Scan for the cell matching the given text and deliver its [X, Y] coordinate at center. 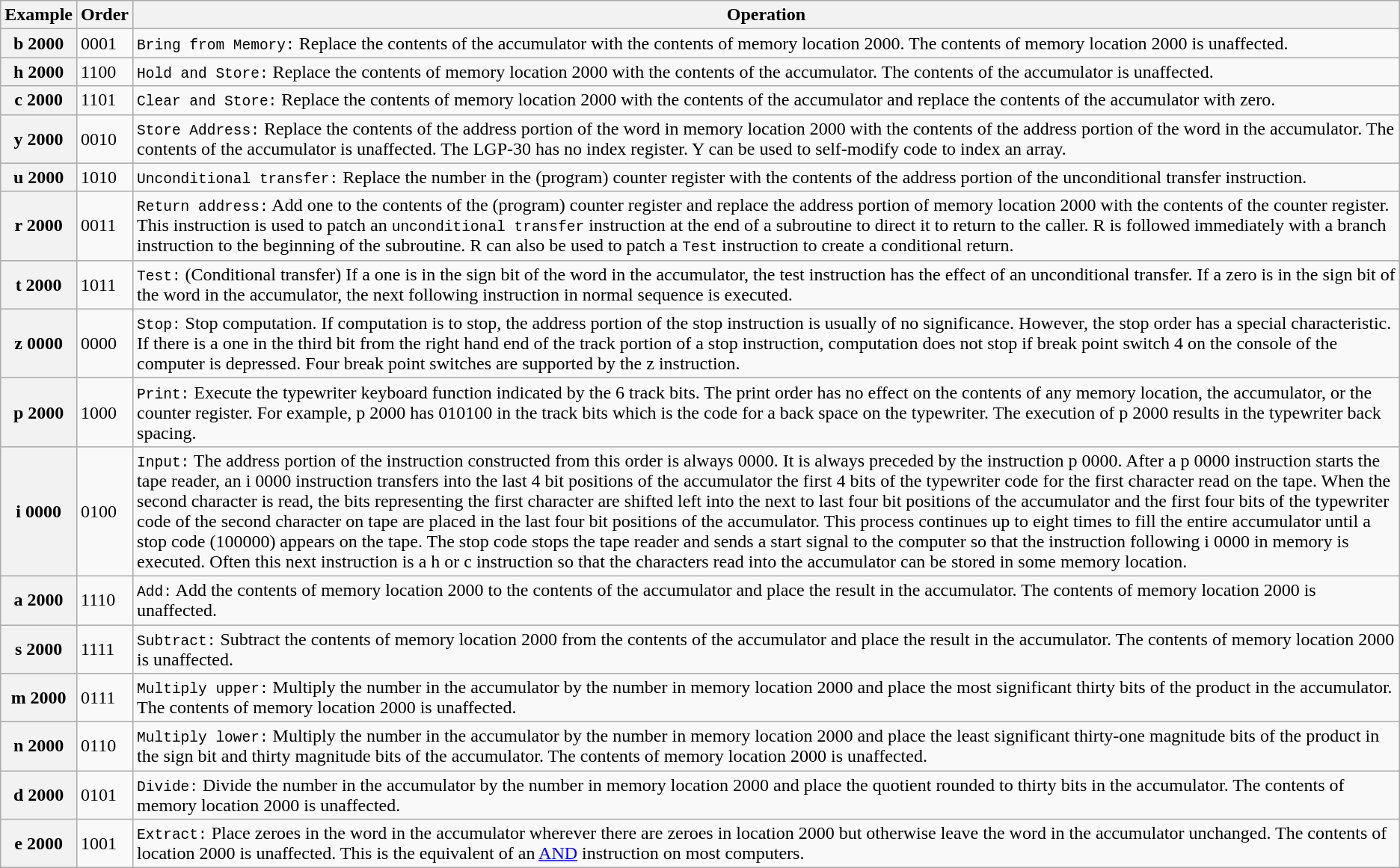
0000 [105, 343]
h 2000 [39, 72]
r 2000 [39, 226]
1101 [105, 100]
b 2000 [39, 43]
s 2000 [39, 649]
c 2000 [39, 100]
i 0000 [39, 511]
0110 [105, 746]
1000 [105, 412]
t 2000 [39, 284]
1011 [105, 284]
0101 [105, 795]
m 2000 [39, 698]
1100 [105, 72]
Example [39, 15]
z 0000 [39, 343]
p 2000 [39, 412]
1010 [105, 177]
0010 [105, 139]
1111 [105, 649]
1001 [105, 843]
Order [105, 15]
0001 [105, 43]
Operation [767, 15]
1110 [105, 600]
0111 [105, 698]
a 2000 [39, 600]
0100 [105, 511]
e 2000 [39, 843]
n 2000 [39, 746]
0011 [105, 226]
d 2000 [39, 795]
Hold and Store: Replace the contents of memory location 2000 with the contents of the accumulator. The contents of the accumulator is unaffected. [767, 72]
u 2000 [39, 177]
y 2000 [39, 139]
